Identify which cell holds the provided text, then report its [x, y] central coordinate. 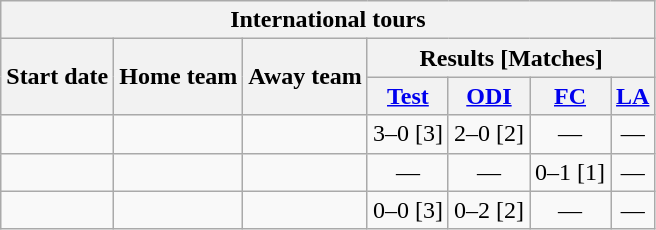
0–2 [2] [488, 210]
0–0 [3] [408, 210]
3–0 [3] [408, 134]
LA [633, 96]
Away team [306, 77]
International tours [328, 20]
Results [Matches] [511, 58]
Home team [178, 77]
FC [570, 96]
ODI [488, 96]
Test [408, 96]
Start date [58, 77]
2–0 [2] [488, 134]
0–1 [1] [570, 172]
